For the text-containing cell, return its midpoint in (x, y) coordinate format. 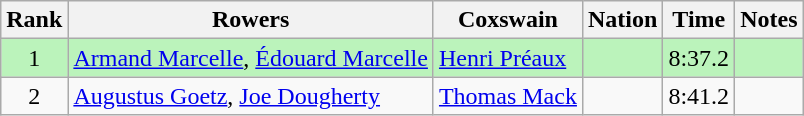
Henri Préaux (508, 58)
Nation (622, 20)
Rowers (251, 20)
Augustus Goetz, Joe Dougherty (251, 96)
8:41.2 (699, 96)
2 (34, 96)
Coxswain (508, 20)
Armand Marcelle, Édouard Marcelle (251, 58)
Thomas Mack (508, 96)
Notes (769, 20)
Time (699, 20)
Rank (34, 20)
8:37.2 (699, 58)
1 (34, 58)
